Extract the [X, Y] coordinate from the center of the cell holding the provided text.  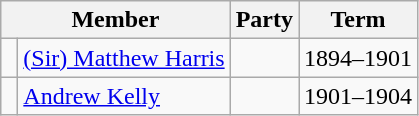
1901–1904 [358, 96]
Party [264, 20]
(Sir) Matthew Harris [124, 58]
1894–1901 [358, 58]
Term [358, 20]
Andrew Kelly [124, 96]
Member [116, 20]
